Return the [X, Y] coordinate for the center point of the cell that contains the specified text.  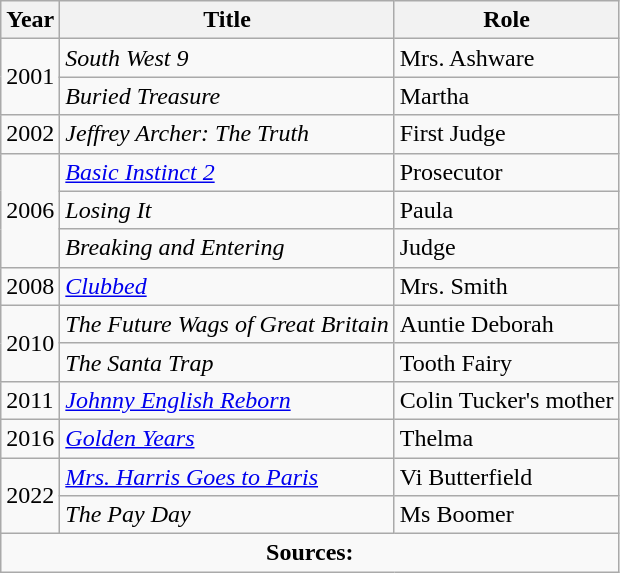
Clubbed [227, 286]
Breaking and Entering [227, 248]
Mrs. Ashware [506, 58]
South West 9 [227, 58]
2002 [30, 134]
2008 [30, 286]
Buried Treasure [227, 96]
Martha [506, 96]
Role [506, 20]
2011 [30, 400]
First Judge [506, 134]
Mrs. Harris Goes to Paris [227, 477]
Title [227, 20]
2016 [30, 438]
Paula [506, 210]
The Future Wags of Great Britain [227, 324]
Year [30, 20]
Johnny English Reborn [227, 400]
Sources: [310, 553]
Prosecutor [506, 172]
Mrs. Smith [506, 286]
Ms Boomer [506, 515]
Vi Butterfield [506, 477]
Auntie Deborah [506, 324]
Jeffrey Archer: The Truth [227, 134]
Thelma [506, 438]
2006 [30, 210]
Judge [506, 248]
Basic Instinct 2 [227, 172]
Tooth Fairy [506, 362]
Golden Years [227, 438]
2001 [30, 77]
Colin Tucker's mother [506, 400]
2010 [30, 343]
Losing It [227, 210]
The Pay Day [227, 515]
The Santa Trap [227, 362]
2022 [30, 496]
